Identify which cell holds the provided text, then report its [X, Y] central coordinate. 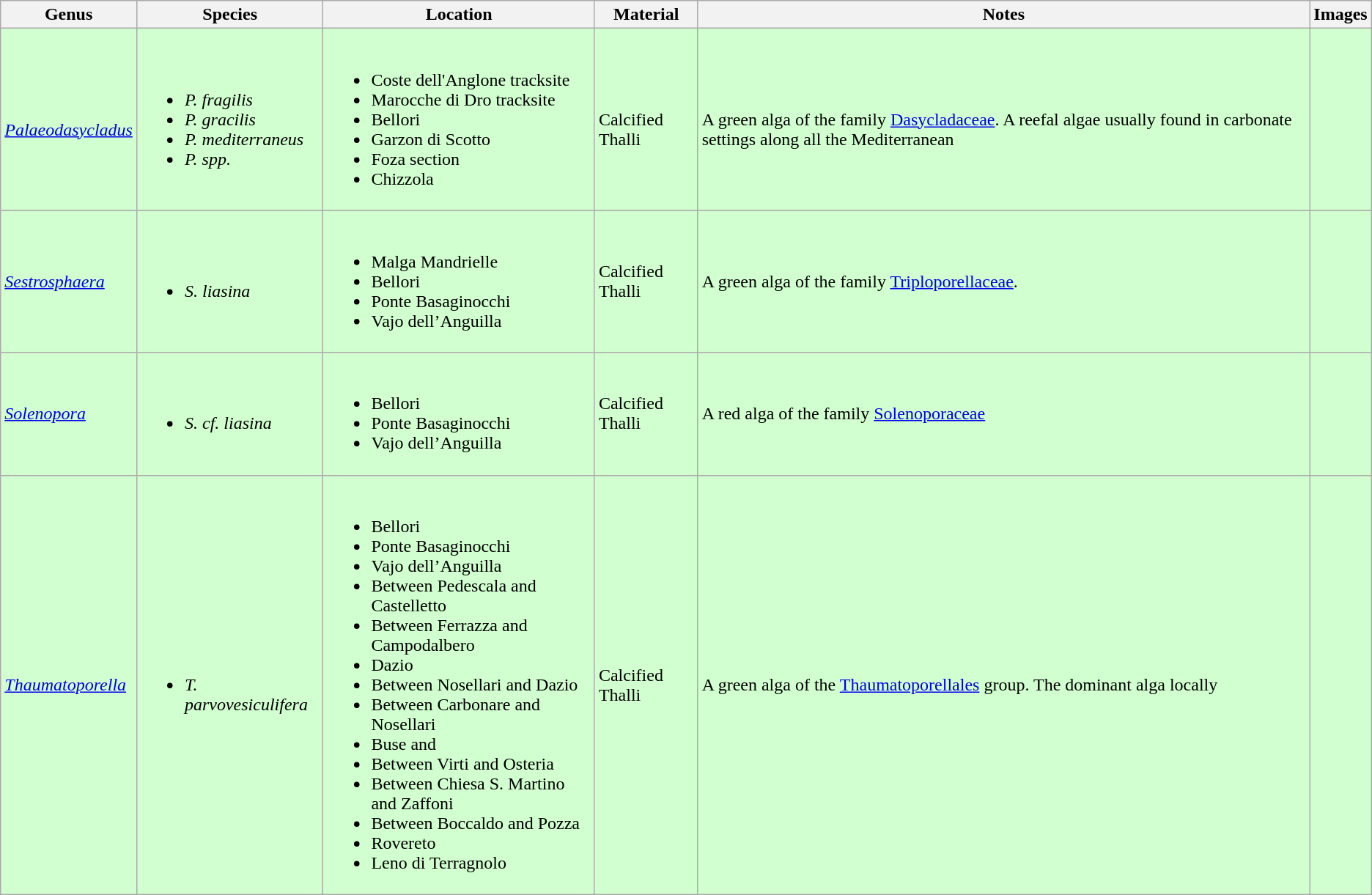
Images [1340, 15]
S. cf. liasina [229, 413]
A green alga of the Thaumatoporellales group. The dominant alga locally [1004, 685]
Location [459, 15]
A green alga of the family Triploporellaceae. [1004, 281]
Palaeodasycladus [69, 119]
P. fragilisP. gracilisP. mediterraneusP. spp. [229, 119]
Malga MandrielleBelloriPonte BasaginocchiVajo dell’Anguilla [459, 281]
Solenopora [69, 413]
Coste dell'Anglone tracksiteMarocche di Dro tracksiteBelloriGarzon di ScottoFoza sectionChizzola [459, 119]
Notes [1004, 15]
S. liasina [229, 281]
T. parvovesiculifera [229, 685]
Species [229, 15]
Thaumatoporella [69, 685]
Genus [69, 15]
A green alga of the family Dasycladaceae. A reefal algae usually found in carbonate settings along all the Mediterranean [1004, 119]
A red alga of the family Solenoporaceae [1004, 413]
BelloriPonte BasaginocchiVajo dell’Anguilla [459, 413]
Material [646, 15]
Sestrosphaera [69, 281]
